Capture the cell that displays the provided text and extract its (x, y) central coordinate. 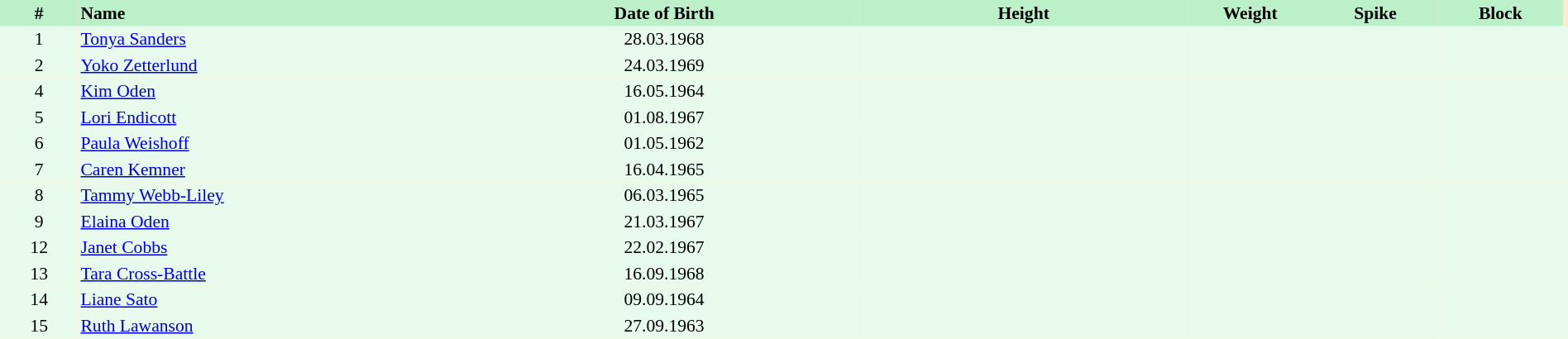
1 (39, 40)
13 (39, 274)
Kim Oden (273, 91)
Date of Birth (664, 13)
09.09.1964 (664, 299)
16.04.1965 (664, 169)
Tonya Sanders (273, 40)
22.02.1967 (664, 248)
2 (39, 65)
Elaina Oden (273, 222)
Weight (1250, 13)
Name (273, 13)
Ruth Lawanson (273, 326)
15 (39, 326)
Janet Cobbs (273, 248)
27.09.1963 (664, 326)
Paula Weishoff (273, 144)
# (39, 13)
Height (1024, 13)
9 (39, 222)
21.03.1967 (664, 222)
Tammy Webb-Liley (273, 195)
Spike (1374, 13)
Block (1500, 13)
Yoko Zetterlund (273, 65)
7 (39, 169)
24.03.1969 (664, 65)
Liane Sato (273, 299)
6 (39, 144)
12 (39, 248)
Tara Cross-Battle (273, 274)
01.05.1962 (664, 144)
06.03.1965 (664, 195)
4 (39, 91)
5 (39, 117)
28.03.1968 (664, 40)
8 (39, 195)
01.08.1967 (664, 117)
16.09.1968 (664, 274)
Caren Kemner (273, 169)
Lori Endicott (273, 117)
16.05.1964 (664, 91)
14 (39, 299)
